Provide the [X, Y] coordinate of the cell's center where the given text is located.  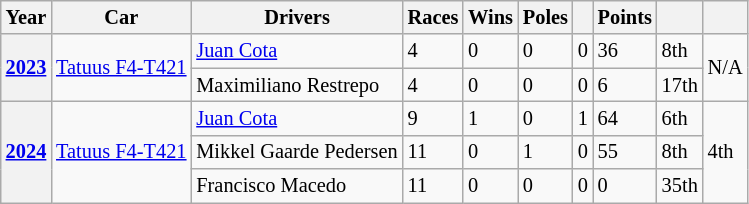
55 [625, 152]
17th [680, 85]
N/A [726, 68]
2023 [26, 68]
64 [625, 118]
Maximiliano Restrepo [296, 85]
Races [434, 17]
35th [680, 186]
Wins [490, 17]
Poles [546, 17]
36 [625, 51]
Francisco Macedo [296, 186]
2024 [26, 152]
Mikkel Gaarde Pedersen [296, 152]
Points [625, 17]
Drivers [296, 17]
9 [434, 118]
4th [726, 152]
6th [680, 118]
6 [625, 85]
Car [121, 17]
Year [26, 17]
